From the cell containing the given text, extract its center point as [X, Y] coordinate. 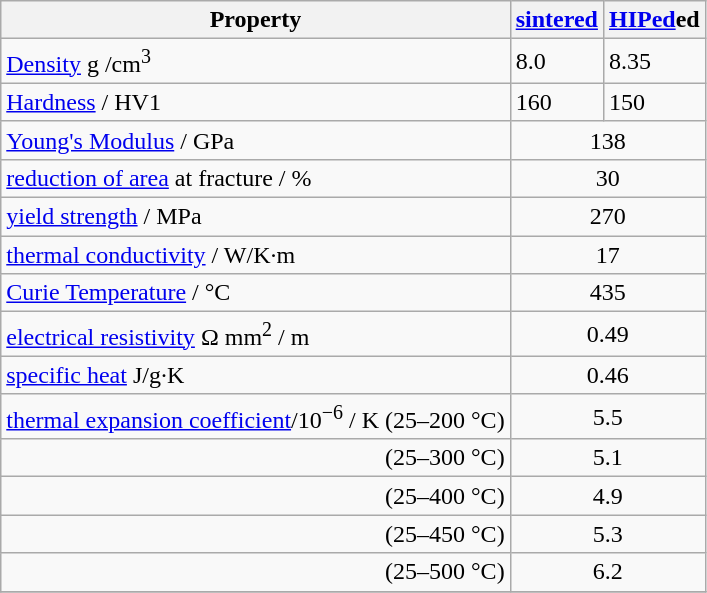
435 [608, 293]
0.46 [608, 375]
Curie Temperature / °C [256, 293]
electrical resistivity Ω mm2 / m [256, 334]
5.5 [608, 416]
thermal expansion coefficient/10−6 / K (25–200 °C) [256, 416]
30 [608, 178]
Density g /cm3 [256, 62]
(25–500 °C) [256, 572]
5.3 [608, 534]
8.0 [556, 62]
(25–450 °C) [256, 534]
8.35 [654, 62]
specific heat J/g∙K [256, 375]
Property [256, 20]
160 [556, 102]
5.1 [608, 458]
0.49 [608, 334]
Young's Modulus / GPa [256, 140]
HIPeded [654, 20]
(25–400 °C) [256, 496]
270 [608, 217]
sintered [556, 20]
150 [654, 102]
Hardness / HV1 [256, 102]
yield strength / MPa [256, 217]
(25–300 °C) [256, 458]
reduction of area at fracture / % [256, 178]
17 [608, 255]
4.9 [608, 496]
138 [608, 140]
6.2 [608, 572]
thermal conductivity / W/K∙m [256, 255]
